Capture the cell that displays the provided text and extract its (x, y) central coordinate. 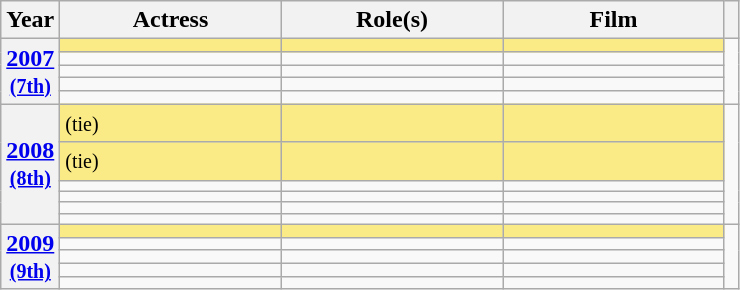
Film (614, 20)
Year (30, 20)
2009 (9th) (30, 256)
Role(s) (392, 20)
2007 (7th) (30, 72)
Actress (170, 20)
2008 (8th) (30, 164)
